Find where the given text appears and provide that cell's center as (X, Y) coordinate. 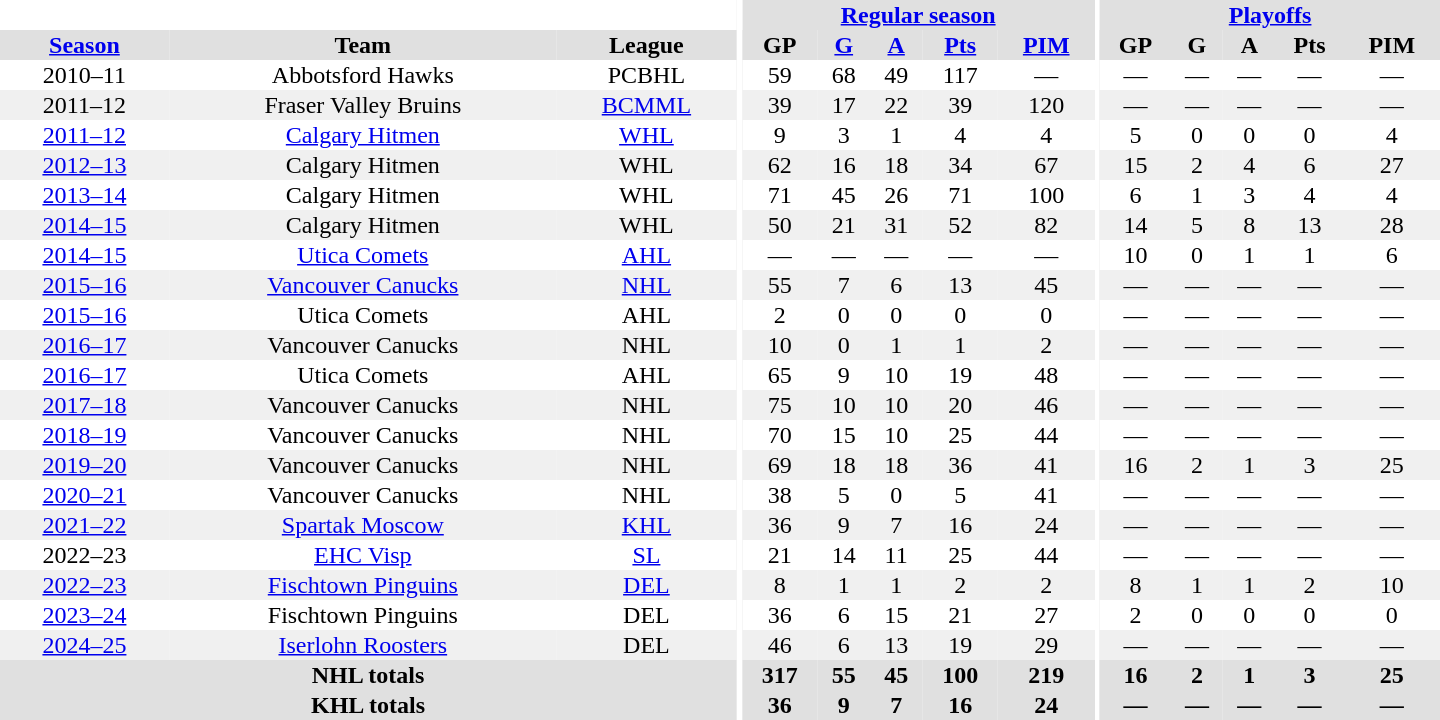
49 (896, 75)
317 (780, 675)
2024–25 (84, 645)
52 (960, 225)
Team (363, 45)
2013–14 (84, 195)
Spartak Moscow (363, 525)
PCBHL (646, 75)
48 (1046, 375)
219 (1046, 675)
Iserlohn Roosters (363, 645)
BCMML (646, 105)
82 (1046, 225)
65 (780, 375)
2010–11 (84, 75)
70 (780, 435)
59 (780, 75)
2012–13 (84, 165)
75 (780, 405)
NHL totals (368, 675)
2017–18 (84, 405)
EHC Visp (363, 555)
17 (844, 105)
2020–21 (84, 495)
26 (896, 195)
120 (1046, 105)
SL (646, 555)
62 (780, 165)
69 (780, 465)
20 (960, 405)
Abbotsford Hawks (363, 75)
Regular season (918, 15)
28 (1392, 225)
11 (896, 555)
Playoffs (1270, 15)
Season (84, 45)
38 (780, 495)
League (646, 45)
2023–24 (84, 615)
117 (960, 75)
50 (780, 225)
2021–22 (84, 525)
34 (960, 165)
68 (844, 75)
31 (896, 225)
22 (896, 105)
67 (1046, 165)
KHL (646, 525)
KHL totals (368, 705)
2018–19 (84, 435)
Fraser Valley Bruins (363, 105)
29 (1046, 645)
2019–20 (84, 465)
